Search for the cell housing the specified text and yield its (X, Y) center coordinate. 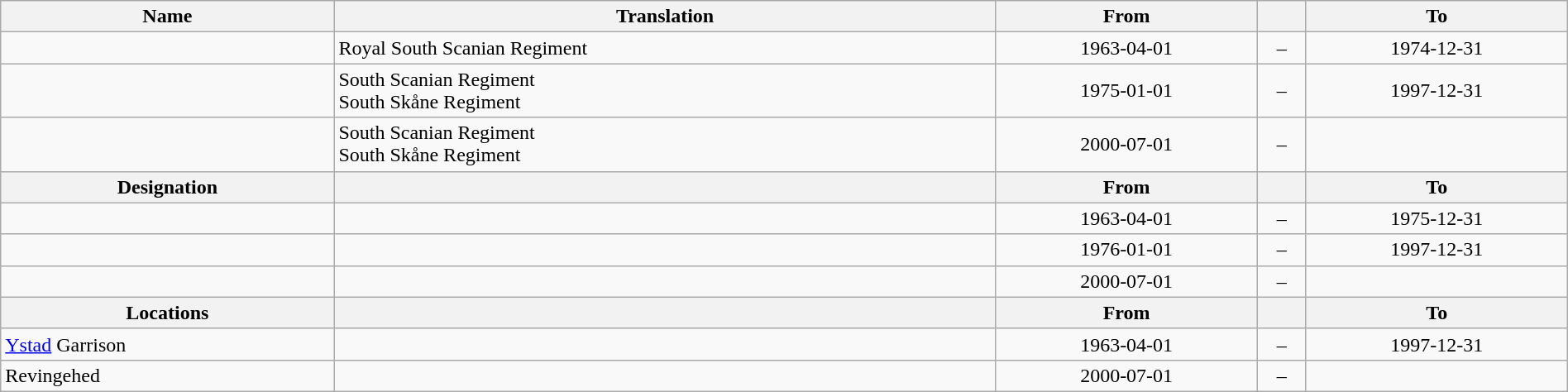
Translation (665, 17)
1975-12-31 (1437, 218)
Locations (167, 313)
Royal South Scanian Regiment (665, 48)
Ystad Garrison (167, 344)
Revingehed (167, 375)
1976-01-01 (1126, 250)
Name (167, 17)
1974-12-31 (1437, 48)
1975-01-01 (1126, 91)
Designation (167, 187)
